Locate the cell with the specified text and output its [X, Y] center coordinate. 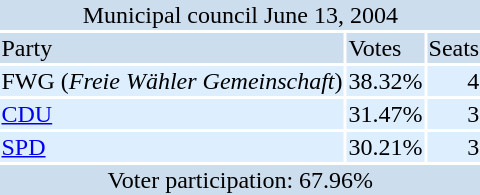
SPD [172, 147]
31.47% [386, 114]
Party [172, 48]
CDU [172, 114]
Votes [386, 48]
38.32% [386, 81]
FWG (Freie Wähler Gemeinschaft) [172, 81]
30.21% [386, 147]
